Return the [X, Y] coordinate for the center point of the cell that contains the specified text.  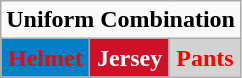
Pants [204, 58]
Uniform Combination [121, 20]
Helmet [46, 58]
Jersey [130, 58]
